Output the (x, y) coordinate of the center of the cell containing the given text.  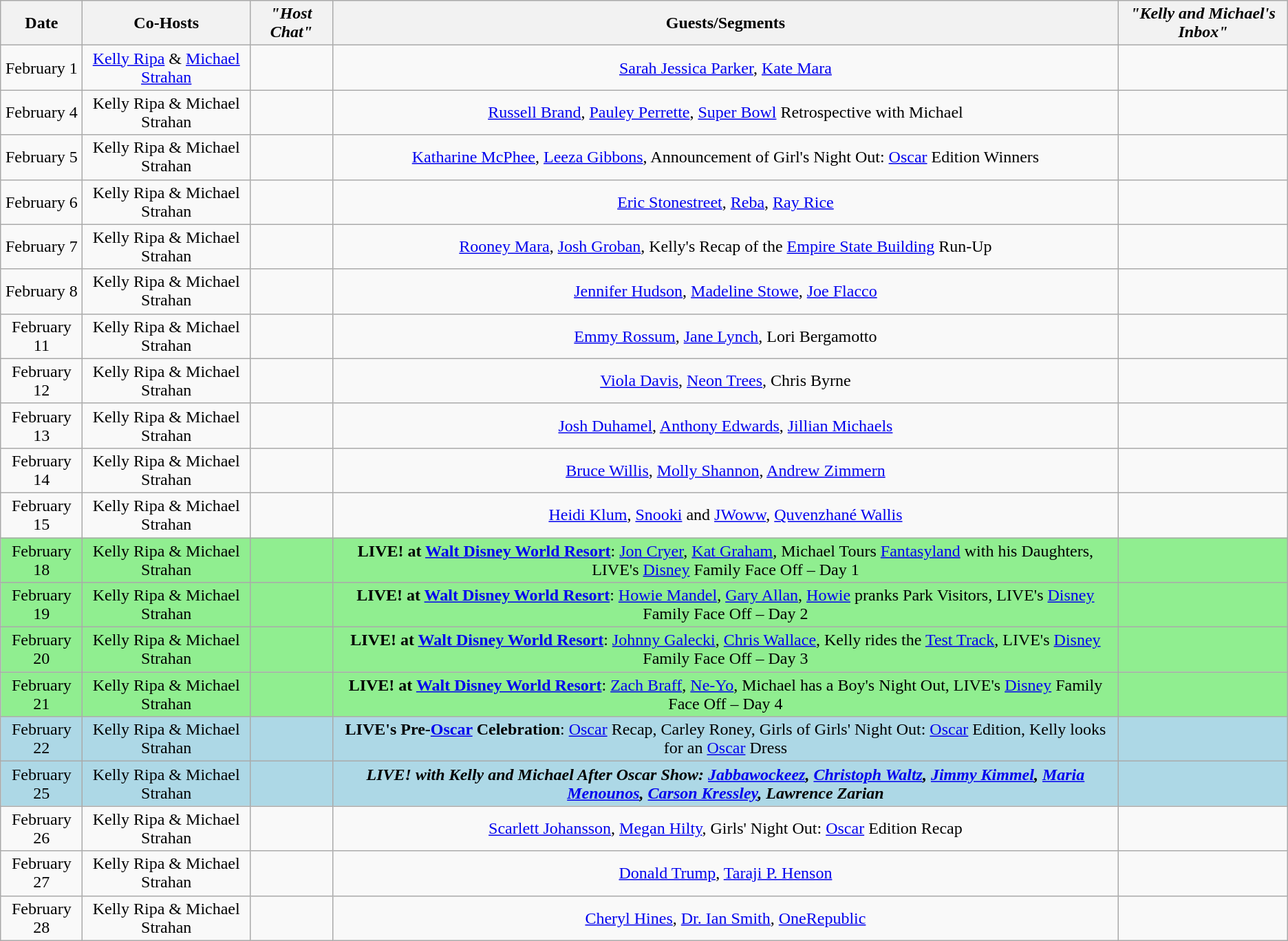
February 7 (41, 246)
Heidi Klum, Snooki and JWoww, Quvenzhané Wallis (725, 515)
"Kelly and Michael's Inbox" (1203, 23)
Viola Davis, Neon Trees, Chris Byrne (725, 381)
Eric Stonestreet, Reba, Ray Rice (725, 202)
February 26 (41, 828)
February 25 (41, 784)
"Host Chat" (291, 23)
Cheryl Hines, Dr. Ian Smith, OneRepublic (725, 918)
February 6 (41, 202)
February 20 (41, 649)
February 22 (41, 739)
LIVE! at Walt Disney World Resort: Zach Braff, Ne-Yo, Michael has a Boy's Night Out, LIVE's Disney Family Face Off – Day 4 (725, 695)
Donald Trump, Taraji P. Henson (725, 874)
Date (41, 23)
LIVE's Pre-Oscar Celebration: Oscar Recap, Carley Roney, Girls of Girls' Night Out: Oscar Edition, Kelly looks for an Oscar Dress (725, 739)
February 28 (41, 918)
February 12 (41, 381)
LIVE! with Kelly and Michael After Oscar Show: Jabbawockeez, Christoph Waltz, Jimmy Kimmel, Maria Menounos, Carson Kressley, Lawrence Zarian (725, 784)
Russell Brand, Pauley Perrette, Super Bowl Retrospective with Michael (725, 113)
February 14 (41, 470)
February 15 (41, 515)
February 27 (41, 874)
February 4 (41, 113)
February 18 (41, 560)
Katharine McPhee, Leeza Gibbons, Announcement of Girl's Night Out: Oscar Edition Winners (725, 157)
February 1 (41, 67)
Sarah Jessica Parker, Kate Mara (725, 67)
February 19 (41, 605)
LIVE! at Walt Disney World Resort: Johnny Galecki, Chris Wallace, Kelly rides the Test Track, LIVE's Disney Family Face Off – Day 3 (725, 649)
February 13 (41, 425)
Guests/Segments (725, 23)
Scarlett Johansson, Megan Hilty, Girls' Night Out: Oscar Edition Recap (725, 828)
February 8 (41, 292)
LIVE! at Walt Disney World Resort: Jon Cryer, Kat Graham, Michael Tours Fantasyland with his Daughters, LIVE's Disney Family Face Off – Day 1 (725, 560)
Co-Hosts (167, 23)
Bruce Willis, Molly Shannon, Andrew Zimmern (725, 470)
February 11 (41, 336)
Josh Duhamel, Anthony Edwards, Jillian Michaels (725, 425)
Jennifer Hudson, Madeline Stowe, Joe Flacco (725, 292)
Rooney Mara, Josh Groban, Kelly's Recap of the Empire State Building Run-Up (725, 246)
February 5 (41, 157)
Emmy Rossum, Jane Lynch, Lori Bergamotto (725, 336)
LIVE! at Walt Disney World Resort: Howie Mandel, Gary Allan, Howie pranks Park Visitors, LIVE's Disney Family Face Off – Day 2 (725, 605)
February 21 (41, 695)
